For the text-containing cell, return its midpoint in (X, Y) coordinate format. 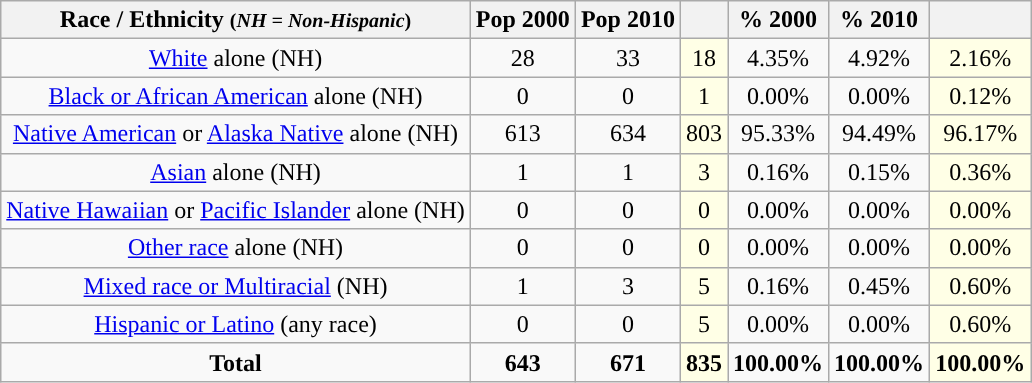
643 (522, 362)
Asian alone (NH) (236, 172)
94.49% (880, 134)
0.15% (880, 172)
2.16% (980, 58)
Other race alone (NH) (236, 248)
613 (522, 134)
Hispanic or Latino (any race) (236, 324)
Race / Ethnicity (NH = Non-Hispanic) (236, 20)
% 2010 (880, 20)
Native American or Alaska Native alone (NH) (236, 134)
0.36% (980, 172)
Total (236, 362)
28 (522, 58)
803 (704, 134)
4.35% (778, 58)
4.92% (880, 58)
Black or African American alone (NH) (236, 96)
0.12% (980, 96)
18 (704, 58)
33 (628, 58)
96.17% (980, 134)
95.33% (778, 134)
Pop 2000 (522, 20)
Mixed race or Multiracial (NH) (236, 286)
% 2000 (778, 20)
835 (704, 362)
634 (628, 134)
671 (628, 362)
0.45% (880, 286)
Pop 2010 (628, 20)
Native Hawaiian or Pacific Islander alone (NH) (236, 210)
White alone (NH) (236, 58)
